Scan for the cell matching the given text and deliver its (x, y) coordinate at center. 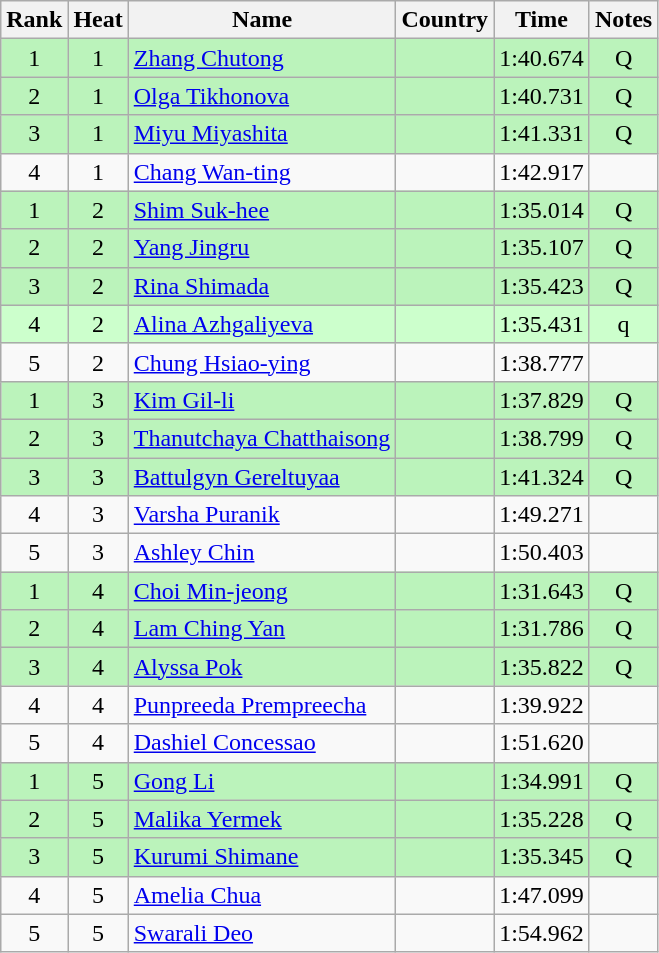
Rina Shimada (262, 286)
Varsha Puranik (262, 515)
1:35.822 (542, 667)
1:38.777 (542, 362)
1:47.099 (542, 895)
Kim Gil-li (262, 400)
Choi Min-jeong (262, 591)
Alina Azhgaliyeva (262, 324)
1:35.228 (542, 819)
1:31.786 (542, 629)
Alyssa Pok (262, 667)
Chang Wan-ting (262, 172)
Miyu Miyashita (262, 134)
1:41.324 (542, 477)
1:50.403 (542, 553)
1:35.107 (542, 248)
Shim Suk-hee (262, 210)
1:42.917 (542, 172)
Chung Hsiao-ying (262, 362)
1:34.991 (542, 781)
Kurumi Shimane (262, 857)
Thanutchaya Chatthaisong (262, 438)
Rank (34, 20)
1:40.731 (542, 96)
Ashley Chin (262, 553)
Malika Yermek (262, 819)
Amelia Chua (262, 895)
1:51.620 (542, 743)
Punpreeda Prempreecha (262, 705)
Zhang Chutong (262, 58)
1:35.014 (542, 210)
1:38.799 (542, 438)
Heat (98, 20)
Yang Jingru (262, 248)
Name (262, 20)
Olga Tikhonova (262, 96)
Dashiel Concessao (262, 743)
Swarali Deo (262, 933)
1:35.431 (542, 324)
1:41.331 (542, 134)
1:31.643 (542, 591)
1:49.271 (542, 515)
Time (542, 20)
1:35.345 (542, 857)
1:54.962 (542, 933)
Gong Li (262, 781)
1:39.922 (542, 705)
1:35.423 (542, 286)
Notes (623, 20)
Country (445, 20)
Battulgyn Gereltuyaa (262, 477)
1:37.829 (542, 400)
q (623, 324)
1:40.674 (542, 58)
Lam Ching Yan (262, 629)
